Pinpoint the cell where the given text exists, returning its [x, y] midpoint coordinate. 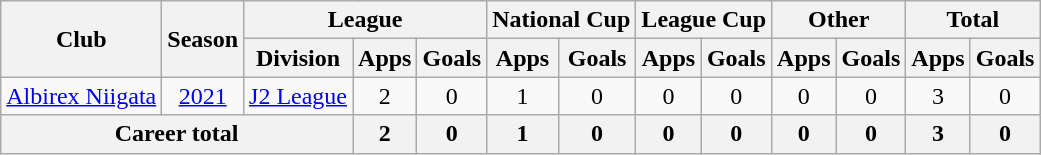
League [366, 20]
League Cup [704, 20]
Club [82, 39]
2021 [203, 96]
Career total [177, 134]
Total [973, 20]
Season [203, 39]
Albirex Niigata [82, 96]
Other [839, 20]
Division [298, 58]
National Cup [562, 20]
J2 League [298, 96]
